Determine the (X, Y) coordinate at the center of the cell enclosing the given text.  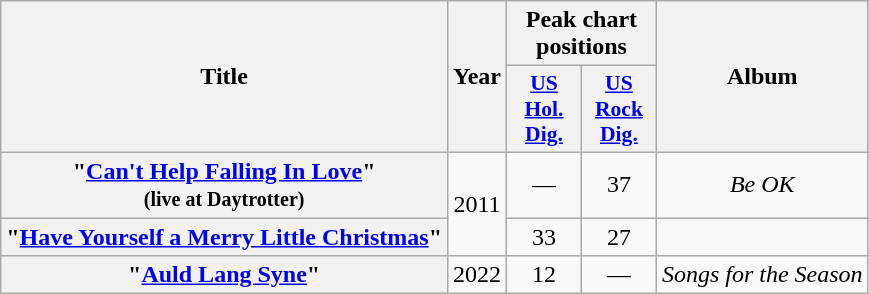
12 (544, 275)
Title (224, 77)
Be OK (762, 184)
27 (618, 237)
Peak chart positions (582, 34)
USRockDig. (618, 110)
2011 (476, 204)
"Can't Help Falling In Love"(live at Daytrotter) (224, 184)
Year (476, 77)
2022 (476, 275)
37 (618, 184)
"Have Yourself a Merry Little Christmas" (224, 237)
USHol.Dig. (544, 110)
Songs for the Season (762, 275)
33 (544, 237)
"Auld Lang Syne" (224, 275)
Album (762, 77)
